From the cell containing the given text, extract its center point as [x, y] coordinate. 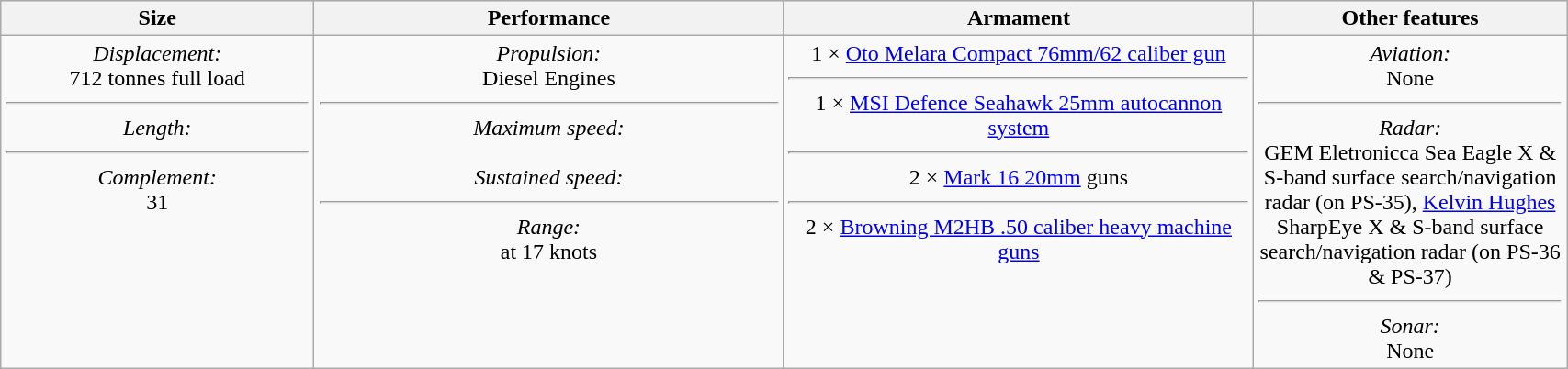
Armament [1018, 18]
Displacement:712 tonnes full loadLength:Complement:31 [158, 202]
Other features [1411, 18]
Performance [549, 18]
Propulsion:Diesel Engines Maximum speed: Sustained speed:Range: at 17 knots [549, 202]
Size [158, 18]
